Provide the [x, y] coordinate of the cell's center where the given text is located.  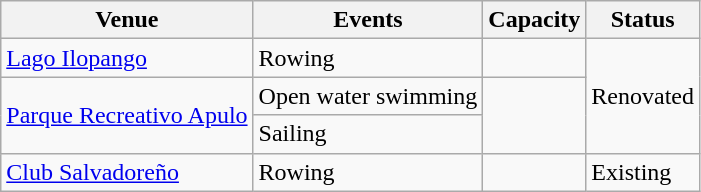
Lago Ilopango [127, 58]
Parque Recreativo Apulo [127, 115]
Venue [127, 20]
Status [643, 20]
Capacity [534, 20]
Events [368, 20]
Renovated [643, 96]
Existing [643, 172]
Club Salvadoreño [127, 172]
Sailing [368, 134]
Open water swimming [368, 96]
